From the cell containing the given text, extract its center point as (X, Y) coordinate. 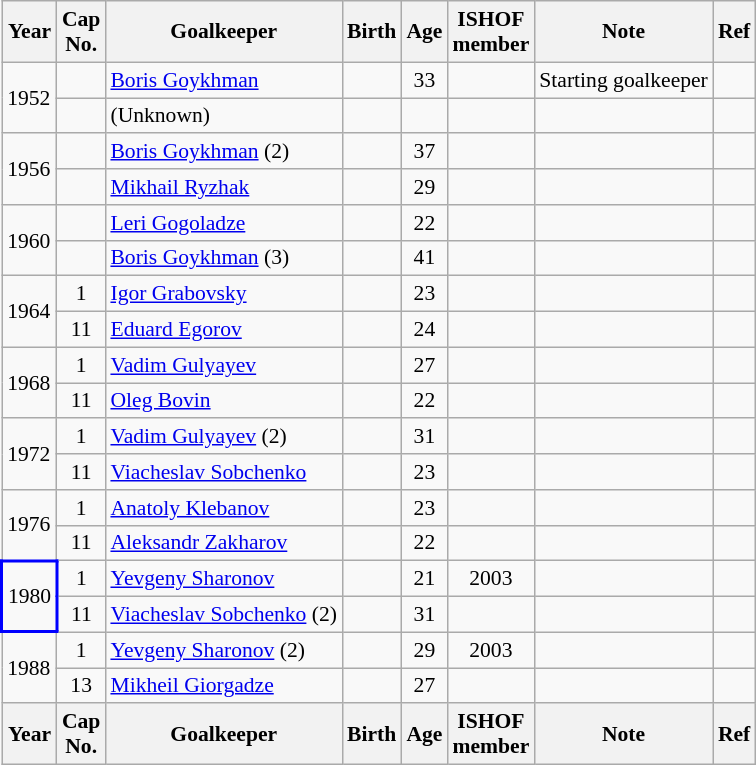
Leri Gogoladze (224, 223)
Oleg Bovin (224, 401)
41 (424, 258)
1972 (30, 454)
24 (424, 330)
1976 (30, 526)
Viacheslav Sobchenko (2) (224, 615)
Yevgeny Sharonov (224, 579)
(Unknown) (224, 116)
Igor Grabovsky (224, 294)
33 (424, 80)
Mikhail Ryzhak (224, 187)
Aleksandr Zakharov (224, 543)
Boris Goykhman (2) (224, 152)
Vadim Gulyayev (224, 365)
Viacheslav Sobchenko (224, 472)
1968 (30, 382)
1980 (30, 596)
Starting goalkeeper (624, 80)
Yevgeny Sharonov (2) (224, 650)
Boris Goykhman (3) (224, 258)
Mikheil Giorgadze (224, 686)
37 (424, 152)
1956 (30, 170)
1960 (30, 240)
13 (82, 686)
Boris Goykhman (224, 80)
1952 (30, 98)
1988 (30, 668)
21 (424, 579)
Anatoly Klebanov (224, 508)
Eduard Egorov (224, 330)
1964 (30, 312)
Vadim Gulyayev (2) (224, 437)
